Search for the cell housing the specified text and yield its (X, Y) center coordinate. 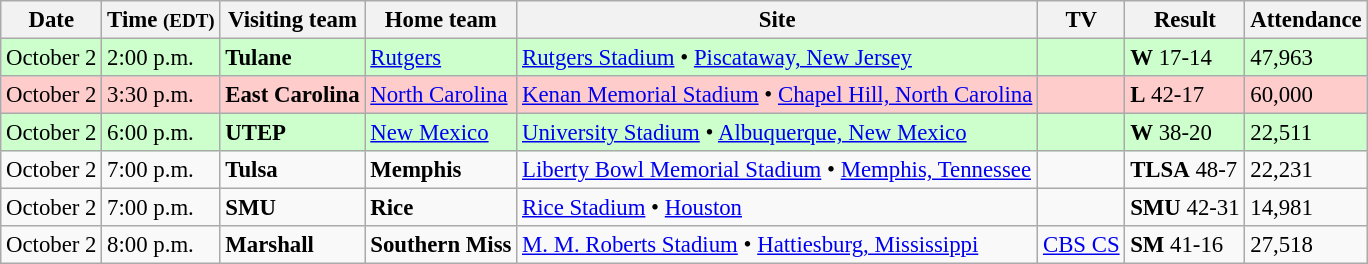
Date (52, 20)
Kenan Memorial Stadium • Chapel Hill, North Carolina (778, 95)
Rice Stadium • Houston (778, 208)
L 42-17 (1185, 95)
Tulsa (292, 170)
6:00 p.m. (161, 133)
60,000 (1306, 95)
TV (1082, 20)
TLSA 48-7 (1185, 170)
Rice (441, 208)
22,511 (1306, 133)
3:30 p.m. (161, 95)
W 38-20 (1185, 133)
Visiting team (292, 20)
New Mexico (441, 133)
Liberty Bowl Memorial Stadium • Memphis, Tennessee (778, 170)
UTEP (292, 133)
22,231 (1306, 170)
2:00 p.m. (161, 58)
SMU 42-31 (1185, 208)
North Carolina (441, 95)
W 17-14 (1185, 58)
University Stadium • Albuquerque, New Mexico (778, 133)
Southern Miss (441, 245)
Site (778, 20)
SMU (292, 208)
East Carolina (292, 95)
14,981 (1306, 208)
27,518 (1306, 245)
Home team (441, 20)
8:00 p.m. (161, 245)
CBS CS (1082, 245)
Tulane (292, 58)
Attendance (1306, 20)
SM 41-16 (1185, 245)
Time (EDT) (161, 20)
Rutgers (441, 58)
M. M. Roberts Stadium • Hattiesburg, Mississippi (778, 245)
Marshall (292, 245)
Result (1185, 20)
47,963 (1306, 58)
Rutgers Stadium • Piscataway, New Jersey (778, 58)
Memphis (441, 170)
